Extract the (X, Y) coordinate from the center of the cell holding the provided text.  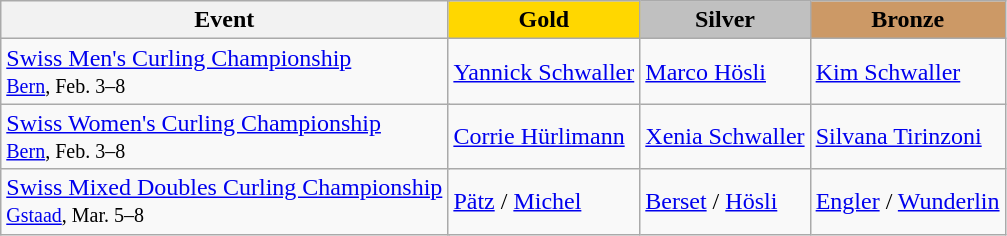
Corrie Hürlimann (544, 136)
Swiss Women's Curling Championship Bern, Feb. 3–8 (224, 136)
Gold (544, 20)
Berset / Hösli (725, 202)
Kim Schwaller (908, 72)
Yannick Schwaller (544, 72)
Pätz / Michel (544, 202)
Bronze (908, 20)
Engler / Wunderlin (908, 202)
Xenia Schwaller (725, 136)
Marco Hösli (725, 72)
Silvana Tirinzoni (908, 136)
Event (224, 20)
Swiss Mixed Doubles Curling Championship Gstaad, Mar. 5–8 (224, 202)
Silver (725, 20)
Swiss Men's Curling Championship Bern, Feb. 3–8 (224, 72)
